Locate the cell with the specified text and output its [X, Y] center coordinate. 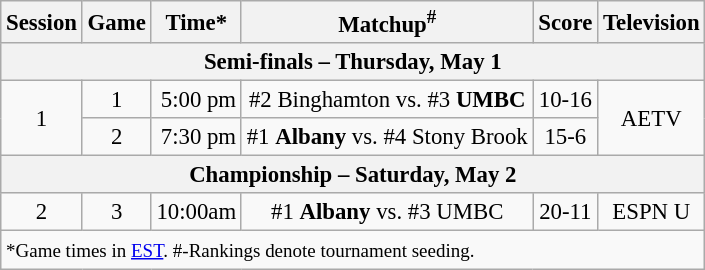
ESPN U [652, 213]
#2 Binghamton vs. #3 UMBC [387, 100]
Time* [196, 22]
Score [566, 22]
*Game times in EST. #-Rankings denote tournament seeding. [353, 250]
#1 Albany vs. #4 Stony Brook [387, 137]
Semi-finals – Thursday, May 1 [353, 62]
3 [116, 213]
Session [42, 22]
20-11 [566, 213]
#1 Albany vs. #3 UMBC [387, 213]
7:30 pm [196, 137]
10-16 [566, 100]
15-6 [566, 137]
5:00 pm [196, 100]
10:00am [196, 213]
Television [652, 22]
AETV [652, 118]
Game [116, 22]
Championship – Saturday, May 2 [353, 175]
Matchup# [387, 22]
